Locate the cell with the specified text and output its [X, Y] center coordinate. 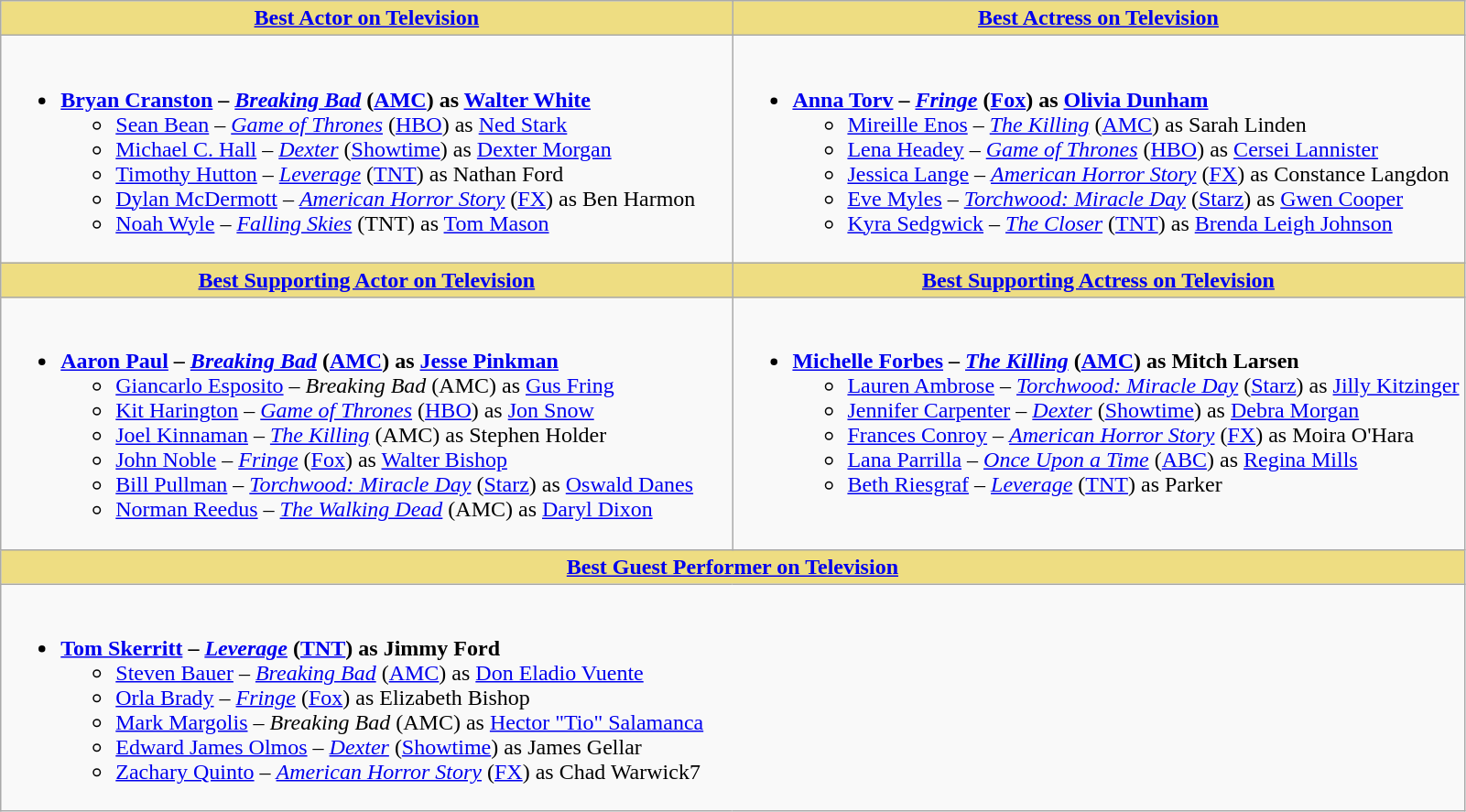
Best Guest Performer on Television [733, 567]
Best Supporting Actress on Television [1099, 280]
Best Supporting Actor on Television [366, 280]
Best Actor on Television [366, 18]
Best Actress on Television [1099, 18]
